Return the [X, Y] coordinate for the center point of the cell that contains the specified text.  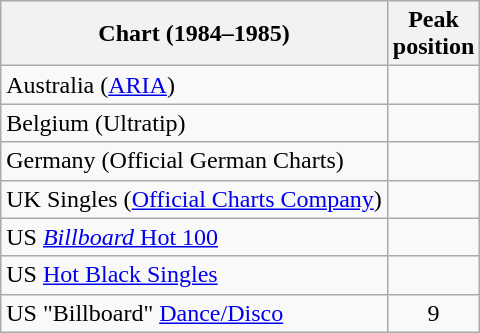
Belgium (Ultratip) [194, 123]
UK Singles (Official Charts Company) [194, 199]
US "Billboard" Dance/Disco [194, 313]
US Billboard Hot 100 [194, 237]
Peakposition [433, 34]
Germany (Official German Charts) [194, 161]
Australia (ARIA) [194, 85]
US Hot Black Singles [194, 275]
Chart (1984–1985) [194, 34]
9 [433, 313]
